From the cell containing the given text, extract its center point as (x, y) coordinate. 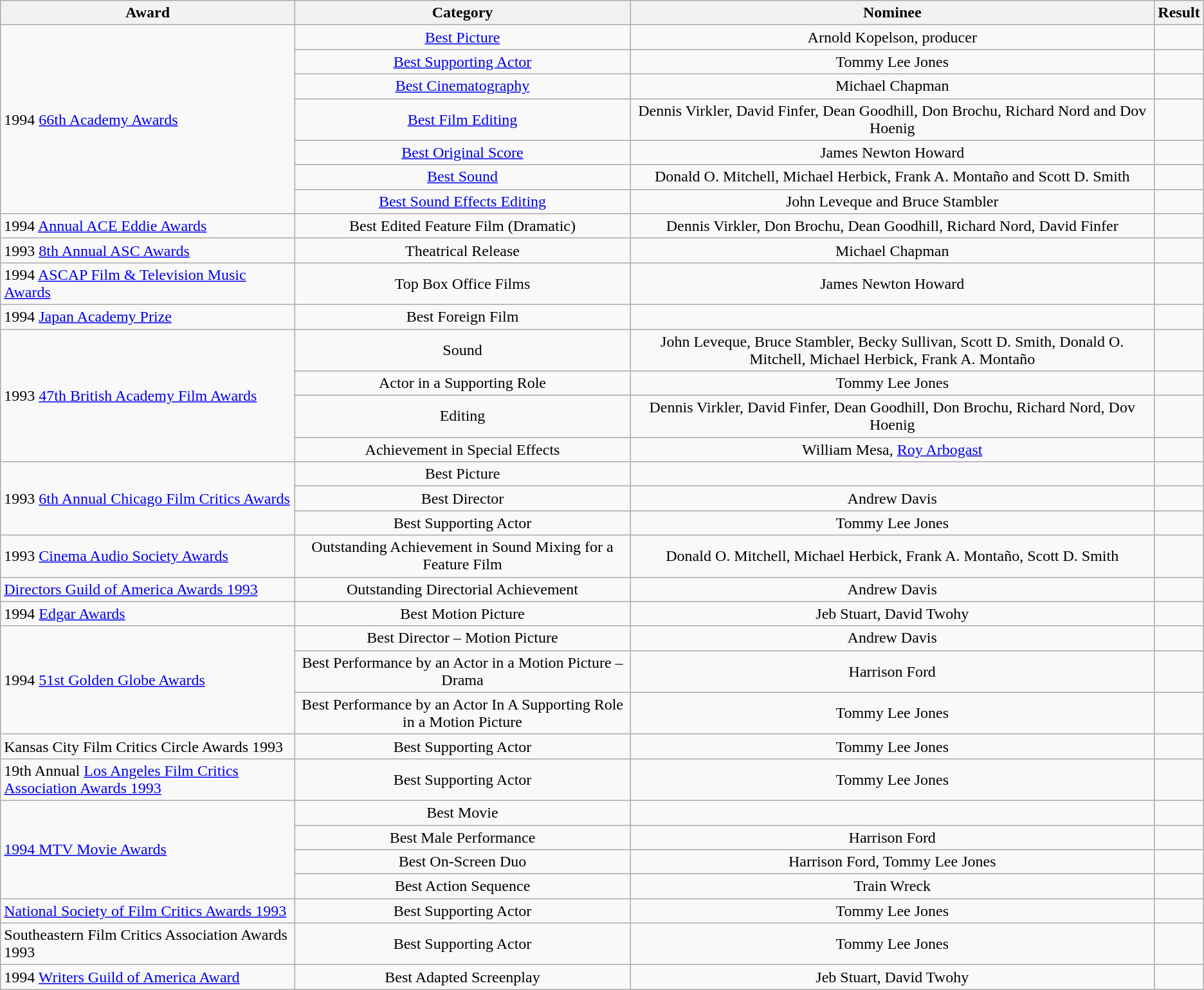
Outstanding Achievement in Sound Mixing for a Feature Film (462, 556)
1993 8th Annual ASC Awards (148, 250)
1993 Cinema Audio Society Awards (148, 556)
Result (1179, 13)
Best Adapted Screenplay (462, 977)
1994 Writers Guild of America Award (148, 977)
Best Director – Motion Picture (462, 638)
Dennis Virkler, Don Brochu, Dean Goodhill, Richard Nord, David Finfer (893, 226)
Best Male Performance (462, 837)
19th Annual Los Angeles Film Critics Association Awards 1993 (148, 780)
Donald O. Mitchell, Michael Herbick, Frank A. Montaño and Scott D. Smith (893, 177)
John Leveque, Bruce Stambler, Becky Sullivan, Scott D. Smith, Donald O. Mitchell, Michael Herbick, Frank A. Montaño (893, 350)
1994 Edgar Awards (148, 614)
1993 6th Annual Chicago Film Critics Awards (148, 499)
National Society of Film Critics Awards 1993 (148, 911)
Best Sound (462, 177)
1994 Annual ACE Eddie Awards (148, 226)
Sound (462, 350)
Best On-Screen Duo (462, 862)
Kansas City Film Critics Circle Awards 1993 (148, 746)
Theatrical Release (462, 250)
Best Foreign Film (462, 316)
Editing (462, 417)
Best Movie (462, 812)
Best Action Sequence (462, 886)
Train Wreck (893, 886)
Best Director (462, 499)
1993 47th British Academy Film Awards (148, 396)
1994 66th Academy Awards (148, 120)
Harrison Ford, Tommy Lee Jones (893, 862)
Outstanding Directorial Achievement (462, 589)
Southeastern Film Critics Association Awards 1993 (148, 944)
John Leveque and Bruce Stambler (893, 201)
Best Original Score (462, 152)
Best Sound Effects Editing (462, 201)
Nominee (893, 13)
Top Box Office Films (462, 283)
Award (148, 13)
1994 ASCAP Film & Television Music Awards (148, 283)
Directors Guild of America Awards 1993 (148, 589)
Achievement in Special Effects (462, 450)
Best Motion Picture (462, 614)
Dennis Virkler, David Finfer, Dean Goodhill, Don Brochu, Richard Nord, Dov Hoenig (893, 417)
Best Performance by an Actor in a Motion Picture – Drama (462, 672)
1994 51st Golden Globe Awards (148, 680)
Category (462, 13)
Arnold Kopelson, producer (893, 37)
William Mesa, Roy Arbogast (893, 450)
Best Performance by an Actor In A Supporting Role in a Motion Picture (462, 713)
Best Cinematography (462, 86)
Donald O. Mitchell, Michael Herbick, Frank A. Montaño, Scott D. Smith (893, 556)
1994 Japan Academy Prize (148, 316)
Dennis Virkler, David Finfer, Dean Goodhill, Don Brochu, Richard Nord and Dov Hoenig (893, 120)
1994 MTV Movie Awards (148, 849)
Best Edited Feature Film (Dramatic) (462, 226)
Actor in a Supporting Role (462, 383)
Best Film Editing (462, 120)
